Find where the given text appears and provide that cell's center as [X, Y] coordinate. 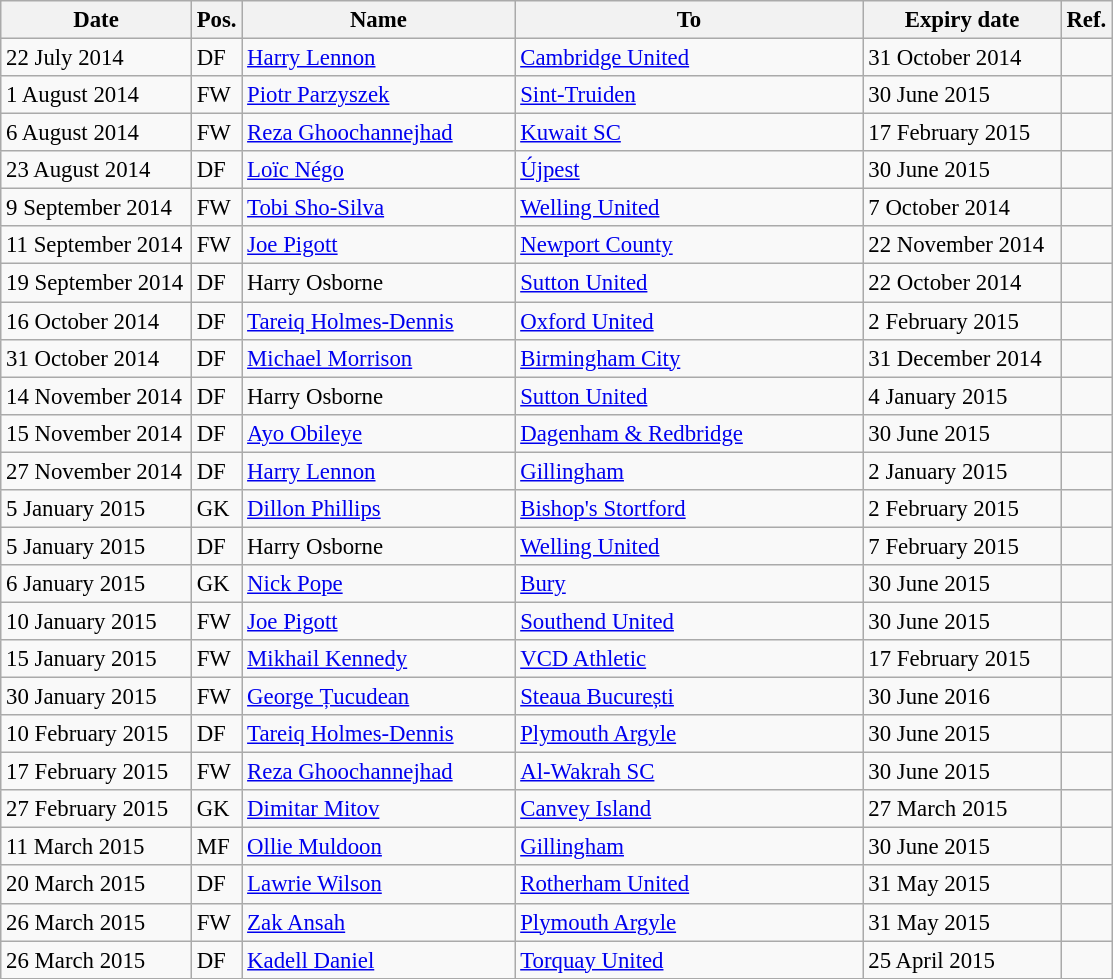
Expiry date [962, 20]
Bury [689, 584]
22 November 2014 [962, 245]
7 October 2014 [962, 208]
1 August 2014 [96, 95]
9 September 2014 [96, 208]
Kadell Daniel [378, 960]
Lawrie Wilson [378, 885]
25 April 2015 [962, 960]
4 January 2015 [962, 396]
To [689, 20]
Sint-Truiden [689, 95]
Dillon Phillips [378, 509]
11 September 2014 [96, 245]
30 June 2016 [962, 697]
Torquay United [689, 960]
Pos. [216, 20]
14 November 2014 [96, 396]
19 September 2014 [96, 283]
Cambridge United [689, 58]
Loïc Négo [378, 170]
Al-Wakrah SC [689, 772]
31 December 2014 [962, 358]
23 August 2014 [96, 170]
15 January 2015 [96, 659]
Dagenham & Redbridge [689, 433]
Date [96, 20]
Tobi Sho-Silva [378, 208]
30 January 2015 [96, 697]
VCD Athletic [689, 659]
Name [378, 20]
Birmingham City [689, 358]
Ayo Obileye [378, 433]
7 February 2015 [962, 546]
10 February 2015 [96, 734]
Újpest [689, 170]
Piotr Parzyszek [378, 95]
27 February 2015 [96, 809]
Canvey Island [689, 809]
Ollie Muldoon [378, 847]
15 November 2014 [96, 433]
Mikhail Kennedy [378, 659]
Rotherham United [689, 885]
22 October 2014 [962, 283]
16 October 2014 [96, 321]
6 August 2014 [96, 133]
Michael Morrison [378, 358]
Southend United [689, 621]
Steaua București [689, 697]
George Țucudean [378, 697]
6 January 2015 [96, 584]
Ref. [1086, 20]
20 March 2015 [96, 885]
11 March 2015 [96, 847]
10 January 2015 [96, 621]
Dimitar Mitov [378, 809]
Kuwait SC [689, 133]
22 July 2014 [96, 58]
2 January 2015 [962, 471]
MF [216, 847]
Zak Ansah [378, 922]
Nick Pope [378, 584]
27 November 2014 [96, 471]
Newport County [689, 245]
27 March 2015 [962, 809]
Bishop's Stortford [689, 509]
Oxford United [689, 321]
